Find where the given text appears and provide that cell's center as (x, y) coordinate. 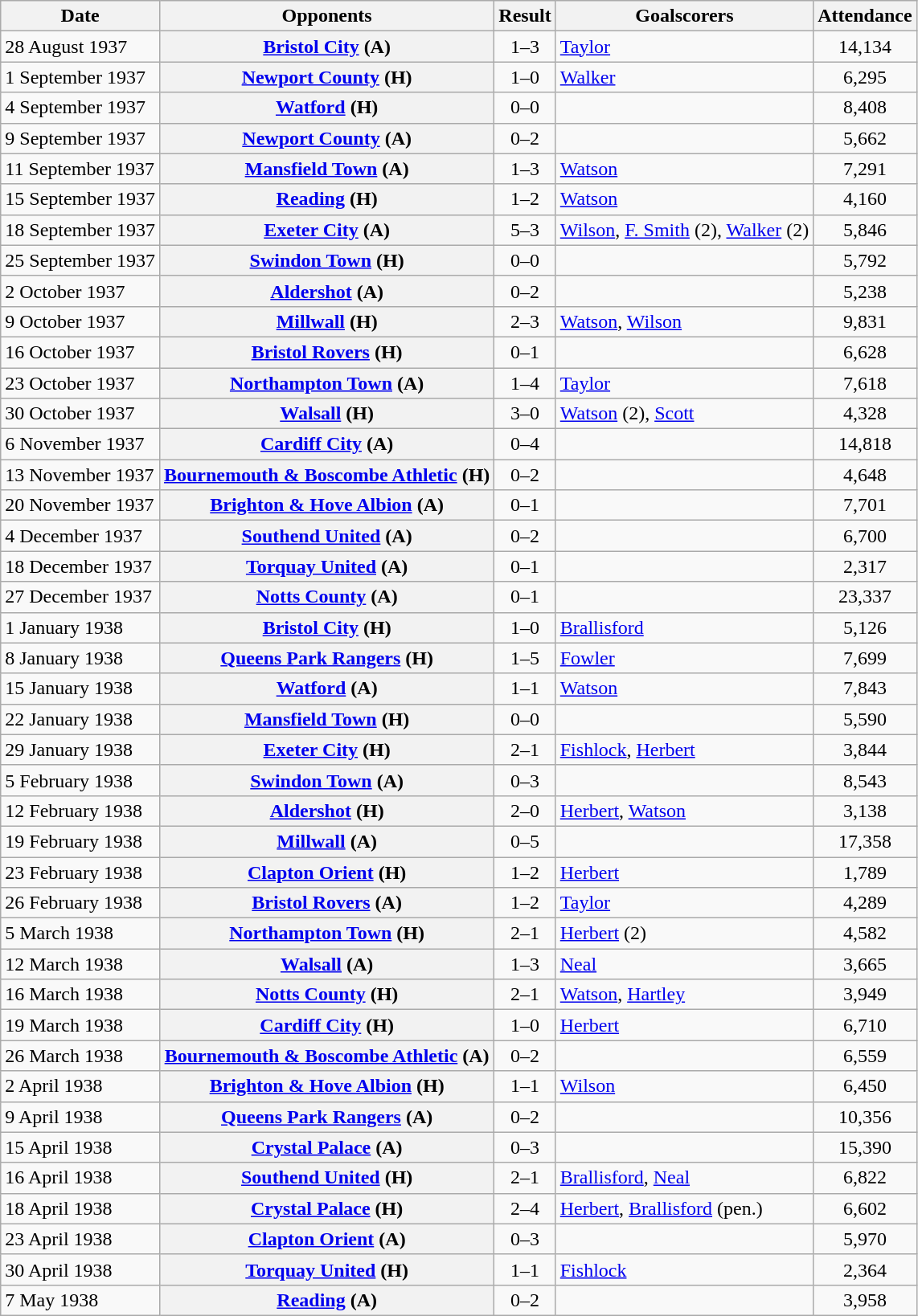
1–4 (525, 383)
5,846 (865, 230)
18 September 1937 (80, 230)
2,364 (865, 1269)
Watson (2), Scott (684, 414)
Aldershot (A) (326, 291)
Watson, Hartley (684, 995)
Opponents (326, 16)
Notts County (H) (326, 995)
4 September 1937 (80, 108)
7,699 (865, 658)
22 January 1938 (80, 719)
Crystal Palace (H) (326, 1208)
4,160 (865, 199)
2 April 1938 (80, 1086)
Aldershot (H) (326, 811)
6,450 (865, 1086)
14,134 (865, 47)
25 September 1937 (80, 260)
Bournemouth & Boscombe Athletic (H) (326, 475)
Watford (H) (326, 108)
28 August 1937 (80, 47)
13 November 1937 (80, 475)
8 January 1938 (80, 658)
0–4 (525, 444)
6,822 (865, 1178)
Bristol City (H) (326, 627)
15,390 (865, 1147)
Clapton Orient (A) (326, 1239)
23 October 1937 (80, 383)
5,590 (865, 719)
Fishlock, Herbert (684, 750)
Attendance (865, 16)
Date (80, 16)
Torquay United (A) (326, 566)
9 October 1937 (80, 321)
Southend United (H) (326, 1178)
6 November 1937 (80, 444)
7,618 (865, 383)
Brighton & Hove Albion (A) (326, 505)
Swindon Town (A) (326, 780)
Herbert, Watson (684, 811)
27 December 1937 (80, 597)
5 February 1938 (80, 780)
Reading (A) (326, 1300)
Queens Park Rangers (H) (326, 658)
Walsall (H) (326, 414)
16 March 1938 (80, 995)
18 April 1938 (80, 1208)
7,843 (865, 689)
Walker (684, 77)
Fowler (684, 658)
6,602 (865, 1208)
23 February 1938 (80, 872)
4,289 (865, 903)
Millwall (H) (326, 321)
3,138 (865, 811)
6,700 (865, 536)
9 April 1938 (80, 1117)
10,356 (865, 1117)
1,789 (865, 872)
Watson, Wilson (684, 321)
5 March 1938 (80, 934)
16 April 1938 (80, 1178)
Newport County (H) (326, 77)
18 December 1937 (80, 566)
Exeter City (A) (326, 230)
1–5 (525, 658)
Millwall (A) (326, 841)
29 January 1938 (80, 750)
7,701 (865, 505)
Crystal Palace (A) (326, 1147)
Walsall (A) (326, 964)
Swindon Town (H) (326, 260)
5,126 (865, 627)
1 September 1937 (80, 77)
12 February 1938 (80, 811)
8,543 (865, 780)
Brighton & Hove Albion (H) (326, 1086)
Herbert, Brallisford (pen.) (684, 1208)
Herbert (2) (684, 934)
2–4 (525, 1208)
5,792 (865, 260)
Notts County (A) (326, 597)
6,559 (865, 1056)
0–5 (525, 841)
Wilson, F. Smith (2), Walker (2) (684, 230)
19 February 1938 (80, 841)
3,844 (865, 750)
Northampton Town (H) (326, 934)
15 January 1938 (80, 689)
7 May 1938 (80, 1300)
15 September 1937 (80, 199)
3,665 (865, 964)
5,238 (865, 291)
2–3 (525, 321)
4,582 (865, 934)
5,662 (865, 138)
6,710 (865, 1025)
9 September 1937 (80, 138)
Wilson (684, 1086)
23 April 1938 (80, 1239)
3,958 (865, 1300)
Newport County (A) (326, 138)
11 September 1937 (80, 169)
Neal (684, 964)
2–0 (525, 811)
Bristol Rovers (A) (326, 903)
26 March 1938 (80, 1056)
1 January 1938 (80, 627)
7,291 (865, 169)
Watford (A) (326, 689)
4,648 (865, 475)
Bournemouth & Boscombe Athletic (A) (326, 1056)
Cardiff City (H) (326, 1025)
Bristol City (A) (326, 47)
2 October 1937 (80, 291)
12 March 1938 (80, 964)
Goalscorers (684, 16)
Reading (H) (326, 199)
14,818 (865, 444)
Brallisford (684, 627)
Cardiff City (A) (326, 444)
2,317 (865, 566)
20 November 1937 (80, 505)
Fishlock (684, 1269)
30 April 1938 (80, 1269)
5–3 (525, 230)
Clapton Orient (H) (326, 872)
16 October 1937 (80, 352)
5,970 (865, 1239)
6,628 (865, 352)
26 February 1938 (80, 903)
Result (525, 16)
6,295 (865, 77)
Mansfield Town (H) (326, 719)
Exeter City (H) (326, 750)
17,358 (865, 841)
Southend United (A) (326, 536)
Bristol Rovers (H) (326, 352)
Queens Park Rangers (A) (326, 1117)
Northampton Town (A) (326, 383)
30 October 1937 (80, 414)
9,831 (865, 321)
23,337 (865, 597)
15 April 1938 (80, 1147)
Torquay United (H) (326, 1269)
8,408 (865, 108)
4,328 (865, 414)
4 December 1937 (80, 536)
19 March 1938 (80, 1025)
3–0 (525, 414)
3,949 (865, 995)
Mansfield Town (A) (326, 169)
Brallisford, Neal (684, 1178)
